Output the (X, Y) coordinate of the center of the cell containing the given text.  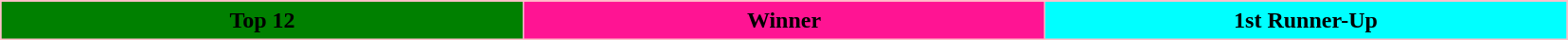
1st Runner-Up (1307, 20)
Winner (784, 20)
Top 12 (261, 20)
